Detect which cell encompasses the target text, then output its (X, Y) center coordinate. 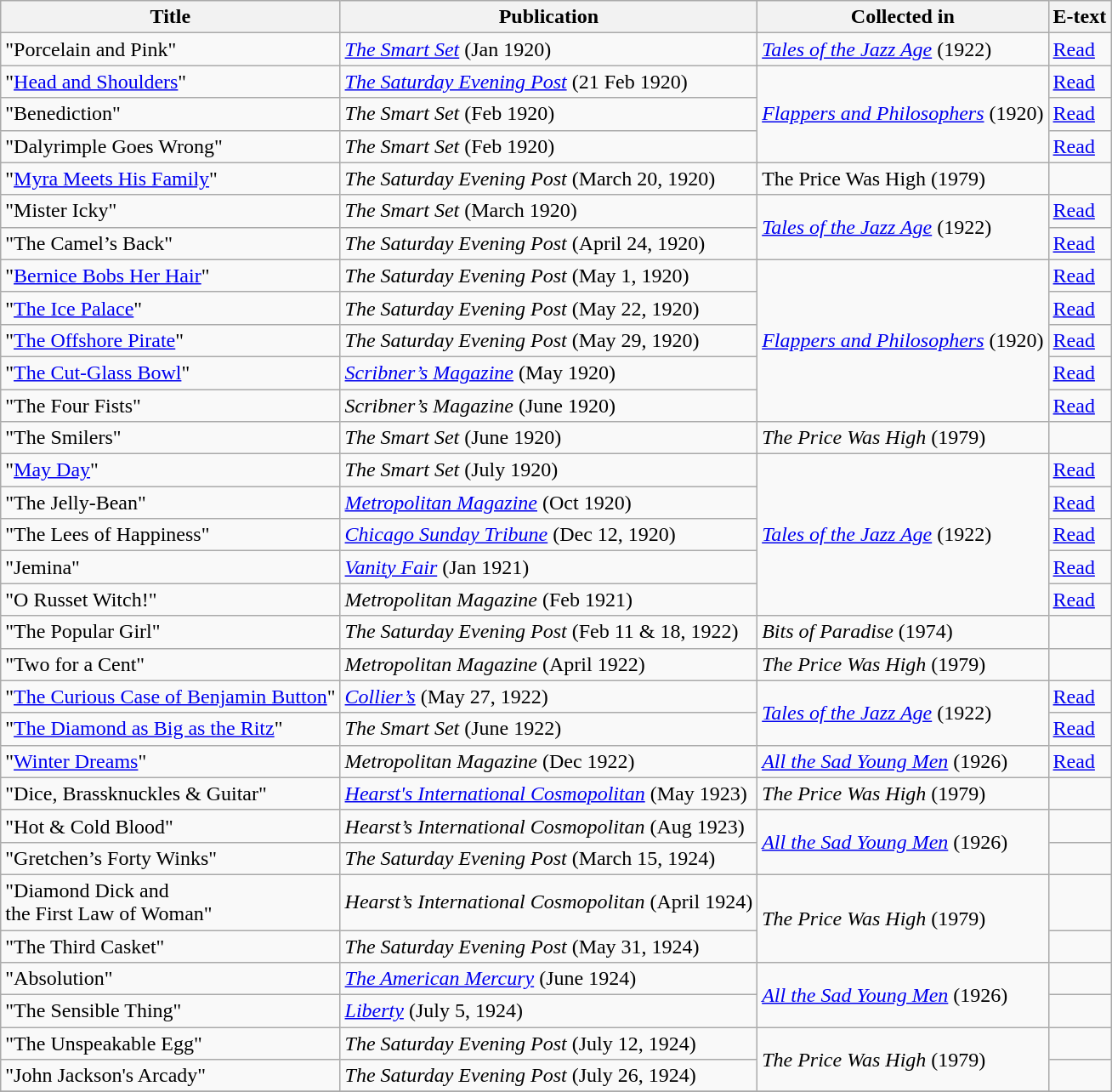
Title (170, 17)
The Saturday Evening Post (May 29, 1920) (549, 340)
Publication (549, 17)
Scribner’s Magazine (June 1920) (549, 406)
"Absolution" (170, 979)
The Saturday Evening Post (May 31, 1924) (549, 947)
"Head and Shoulders" (170, 82)
Scribner’s Magazine (May 1920) (549, 373)
"The Smilers" (170, 438)
Hearst’s International Cosmopolitan (Aug 1923) (549, 826)
The Saturday Evening Post (May 22, 1920) (549, 308)
"The Lees of Happiness" (170, 535)
Collier’s (May 27, 1922) (549, 697)
"Gretchen’s Forty Winks" (170, 858)
"Mister Icky" (170, 211)
"The Four Fists" (170, 406)
"The Offshore Pirate" (170, 340)
"Winter Dreams" (170, 761)
"The Unspeakable Egg" (170, 1044)
The Smart Set (July 1920) (549, 470)
"John Jackson's Arcady" (170, 1076)
"The Diamond as Big as the Ritz" (170, 729)
"May Day" (170, 470)
The Smart Set (March 1920) (549, 211)
Metropolitan Magazine (Feb 1921) (549, 600)
Vanity Fair (Jan 1921) (549, 567)
The Saturday Evening Post (21 Feb 1920) (549, 82)
"Hot & Cold Blood" (170, 826)
"The Ice Palace" (170, 308)
"Jemina" (170, 567)
"The Jelly-Bean" (170, 503)
The Saturday Evening Post (July 26, 1924) (549, 1076)
The Smart Set (June 1922) (549, 729)
E-text (1080, 17)
The Saturday Evening Post (May 1, 1920) (549, 276)
"Dalyrimple Goes Wrong" (170, 146)
"O Russet Witch!" (170, 600)
The Saturday Evening Post (Feb 11 & 18, 1922) (549, 632)
"The Curious Case of Benjamin Button" (170, 697)
Metropolitan Magazine (April 1922) (549, 664)
"Dice, Brassknuckles & Guitar" (170, 793)
Liberty (July 5, 1924) (549, 1011)
Bits of Paradise (1974) (903, 632)
"Myra Meets His Family" (170, 179)
"Diamond Dick andthe First Law of Woman" (170, 901)
The American Mercury (June 1924) (549, 979)
"The Cut-Glass Bowl" (170, 373)
"Benediction" (170, 114)
"Two for a Cent" (170, 664)
"The Sensible Thing" (170, 1011)
Metropolitan Magazine (Dec 1922) (549, 761)
Metropolitan Magazine (Oct 1920) (549, 503)
The Smart Set (June 1920) (549, 438)
"The Third Casket" (170, 947)
"The Popular Girl" (170, 632)
"Porcelain and Pink" (170, 49)
Hearst's International Cosmopolitan (May 1923) (549, 793)
The Smart Set (Jan 1920) (549, 49)
"Bernice Bobs Her Hair" (170, 276)
The Saturday Evening Post (March 20, 1920) (549, 179)
The Saturday Evening Post (July 12, 1924) (549, 1044)
The Saturday Evening Post (March 15, 1924) (549, 858)
Collected in (903, 17)
"The Camel’s Back" (170, 243)
Hearst’s International Cosmopolitan (April 1924) (549, 901)
Chicago Sunday Tribune (Dec 12, 1920) (549, 535)
The Saturday Evening Post (April 24, 1920) (549, 243)
